Extract the [x, y] coordinate from the center of the cell holding the provided text.  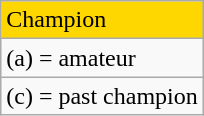
(c) = past champion [102, 96]
(a) = amateur [102, 58]
Champion [102, 20]
